Identify which cell holds the provided text, then report its [x, y] central coordinate. 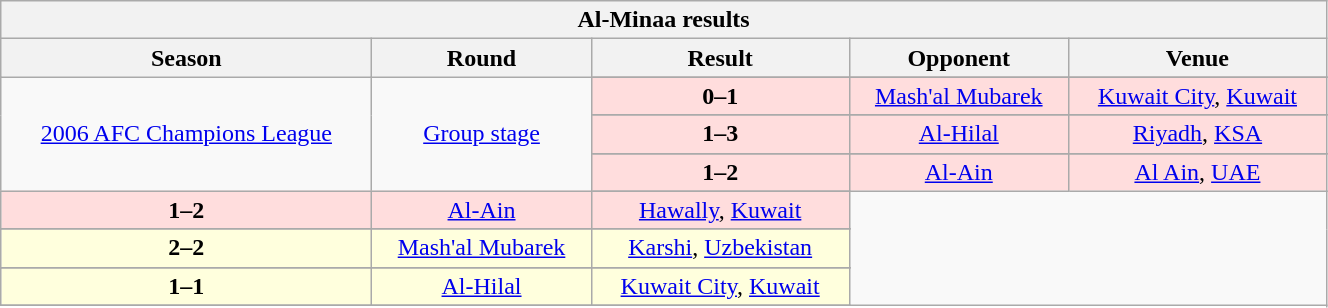
0–1 [720, 96]
Venue [1197, 58]
Al-Minaa results [664, 20]
Riyadh, KSA [1197, 134]
Hawally, Kuwait [720, 210]
1–3 [720, 134]
2–2 [186, 248]
Al Ain, UAE [1197, 172]
Opponent [958, 58]
Group stage [482, 134]
1–1 [186, 286]
2006 AFC Champions League [186, 134]
Result [720, 58]
Season [186, 58]
Karshi, Uzbekistan [720, 248]
Round [482, 58]
